Scan for the cell matching the given text and deliver its [X, Y] coordinate at center. 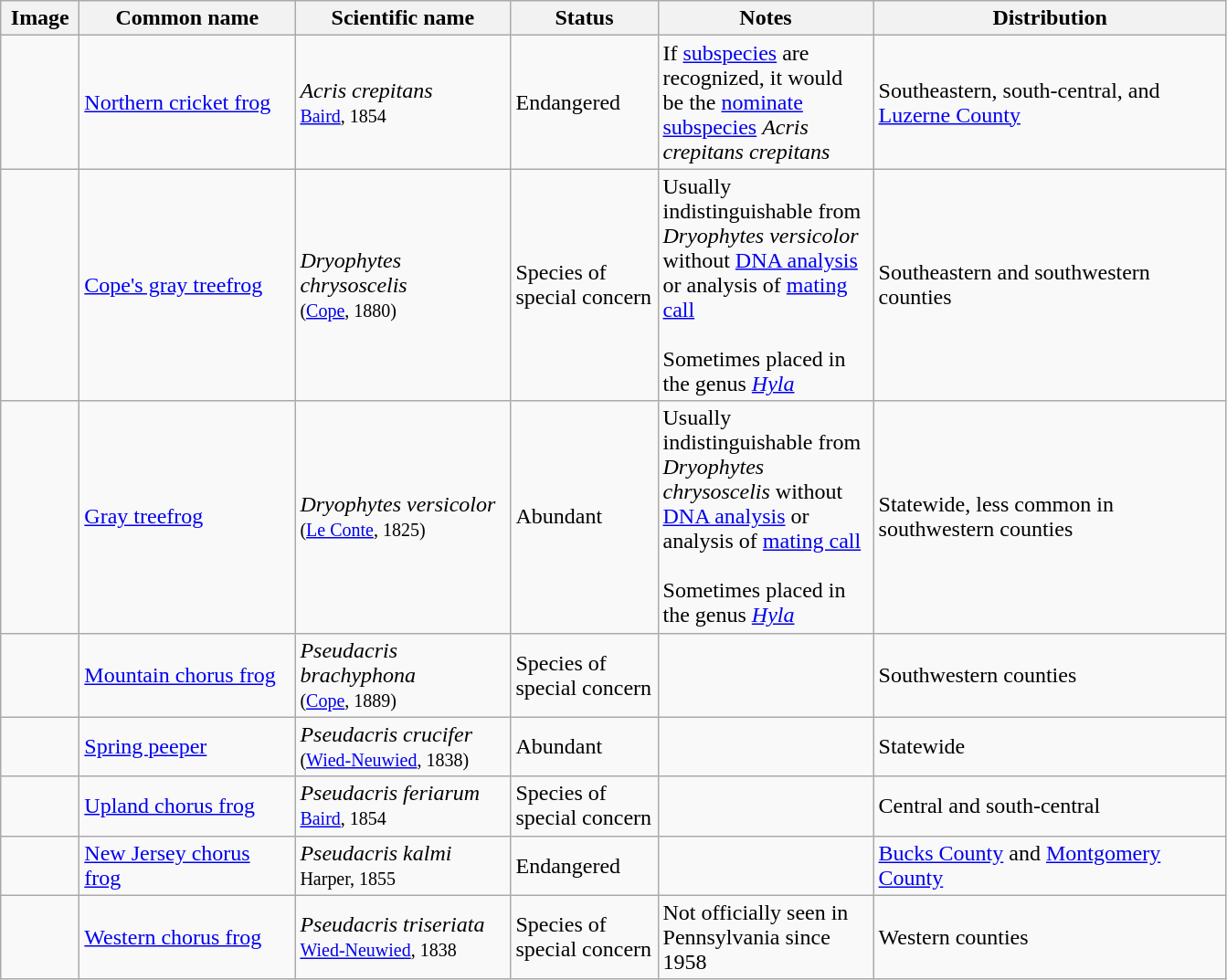
Acris crepitansBaird, 1854 [403, 102]
Southeastern, south-central, and Luzerne County [1050, 102]
Status [585, 18]
If subspecies are recognized, it would be the nominate subspecies Acris crepitans crepitans [766, 102]
Scientific name [403, 18]
Usually indistinguishable from Dryophytes versicolor without DNA analysis or analysis of mating callSometimes placed in the genus Hyla [766, 285]
Not officially seen in Pennsylvania since 1958 [766, 937]
Mountain chorus frog [187, 675]
Cope's gray treefrog [187, 285]
Pseudacris brachyphona(Cope, 1889) [403, 675]
Common name [187, 18]
Bucks County and Montgomery County [1050, 866]
Northern cricket frog [187, 102]
Upland chorus frog [187, 806]
Dryophytes chrysoscelis(Cope, 1880) [403, 285]
Western chorus frog [187, 937]
Usually indistinguishable from Dryophytes chrysoscelis without DNA analysis or analysis of mating callSometimes placed in the genus Hyla [766, 517]
Spring peeper [187, 747]
Distribution [1050, 18]
Gray treefrog [187, 517]
Statewide, less common in southwestern counties [1050, 517]
Pseudacris crucifer(Wied-Neuwied, 1838) [403, 747]
Pseudacris triseriataWied-Neuwied, 1838 [403, 937]
Southeastern and southwestern counties [1050, 285]
Central and south-central [1050, 806]
Southwestern counties [1050, 675]
Pseudacris kalmiHarper, 1855 [403, 866]
Dryophytes versicolor(Le Conte, 1825) [403, 517]
Notes [766, 18]
Image [40, 18]
Pseudacris feriarumBaird, 1854 [403, 806]
New Jersey chorus frog [187, 866]
Western counties [1050, 937]
Statewide [1050, 747]
